Pinpoint the cell where the given text exists, returning its (x, y) midpoint coordinate. 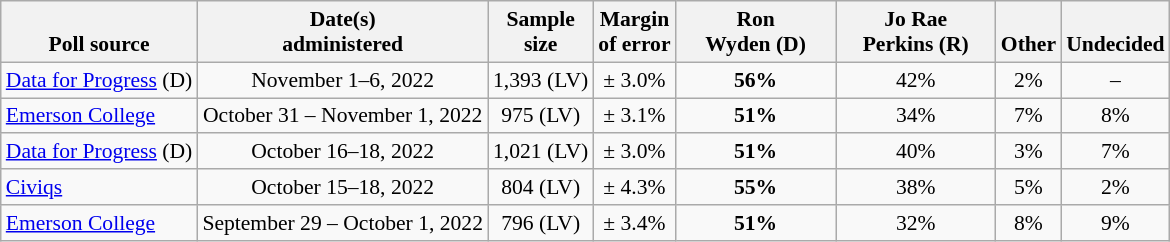
56% (756, 80)
± 4.3% (634, 187)
3% (1028, 152)
October 31 – November 1, 2022 (342, 116)
796 (LV) (540, 223)
Other (1028, 32)
October 15–18, 2022 (342, 187)
5% (1028, 187)
975 (LV) (540, 116)
September 29 – October 1, 2022 (342, 223)
Date(s)administered (342, 32)
RonWyden (D) (756, 32)
November 1–6, 2022 (342, 80)
804 (LV) (540, 187)
Poll source (100, 32)
55% (756, 187)
– (1115, 80)
32% (916, 223)
Undecided (1115, 32)
34% (916, 116)
42% (916, 80)
Marginof error (634, 32)
9% (1115, 223)
40% (916, 152)
Civiqs (100, 187)
± 3.1% (634, 116)
± 3.4% (634, 223)
October 16–18, 2022 (342, 152)
1,393 (LV) (540, 80)
Samplesize (540, 32)
1,021 (LV) (540, 152)
38% (916, 187)
Jo RaePerkins (R) (916, 32)
